Output the (X, Y) coordinate of the center of the cell containing the given text.  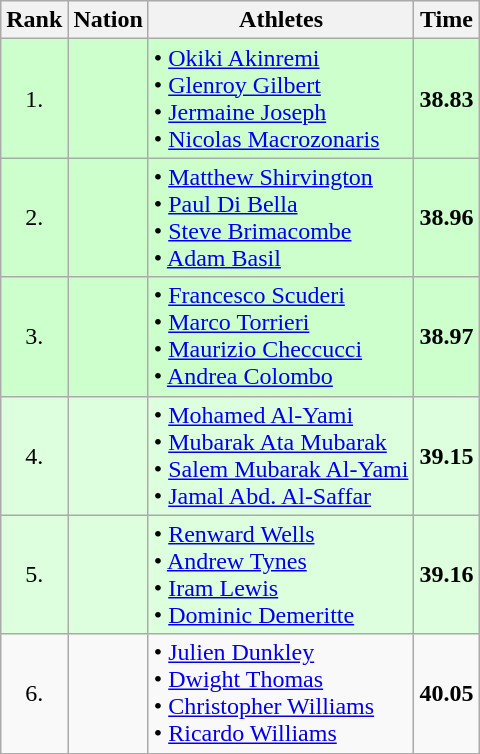
Nation (108, 20)
1. (34, 98)
39.16 (446, 574)
40.05 (446, 694)
• Matthew Shirvington• Paul Di Bella• Steve Brimacombe• Adam Basil (281, 218)
38.83 (446, 98)
• Okiki Akinremi• Glenroy Gilbert• Jermaine Joseph• Nicolas Macrozonaris (281, 98)
2. (34, 218)
38.96 (446, 218)
Time (446, 20)
• Renward Wells• Andrew Tynes• Iram Lewis• Dominic Demeritte (281, 574)
Athletes (281, 20)
5. (34, 574)
38.97 (446, 336)
• Mohamed Al-Yami• Mubarak Ata Mubarak• Salem Mubarak Al-Yami• Jamal Abd. Al-Saffar (281, 456)
• Julien Dunkley• Dwight Thomas• Christopher Williams• Ricardo Williams (281, 694)
6. (34, 694)
39.15 (446, 456)
• Francesco Scuderi• Marco Torrieri• Maurizio Checcucci• Andrea Colombo (281, 336)
4. (34, 456)
Rank (34, 20)
3. (34, 336)
